Provide the (X, Y) coordinate of the cell's center where the given text is located.  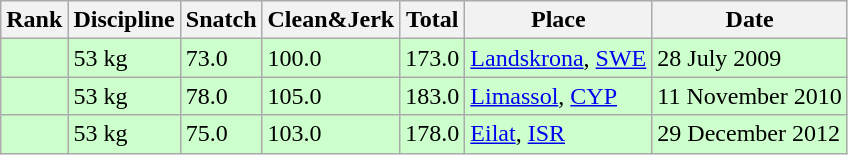
29 December 2012 (750, 134)
183.0 (432, 96)
Discipline (124, 20)
173.0 (432, 58)
Rank (34, 20)
75.0 (221, 134)
28 July 2009 (750, 58)
Limassol, CYP (558, 96)
Landskrona, SWE (558, 58)
Snatch (221, 20)
73.0 (221, 58)
Date (750, 20)
Total (432, 20)
Clean&Jerk (331, 20)
11 November 2010 (750, 96)
Eilat, ISR (558, 134)
105.0 (331, 96)
Place (558, 20)
103.0 (331, 134)
78.0 (221, 96)
178.0 (432, 134)
100.0 (331, 58)
